Extract the (x, y) coordinate from the center of the cell holding the provided text.  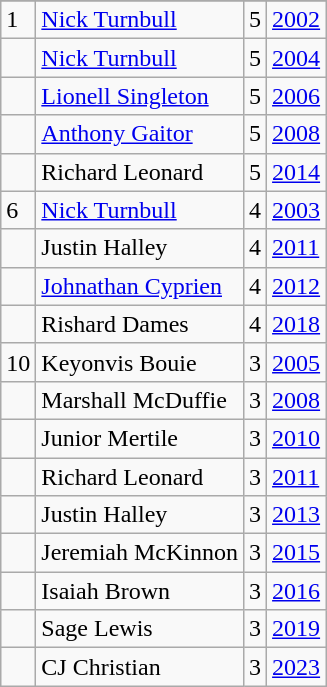
2016 (296, 591)
Jeremiah McKinnon (140, 553)
6 (18, 210)
CJ Christian (140, 667)
Lionell Singleton (140, 96)
2013 (296, 515)
2005 (296, 362)
Keyonvis Bouie (140, 362)
Rishard Dames (140, 324)
2023 (296, 667)
2010 (296, 438)
2014 (296, 172)
2002 (296, 20)
Junior Mertile (140, 438)
2003 (296, 210)
10 (18, 362)
Anthony Gaitor (140, 134)
2006 (296, 96)
1 (18, 20)
2012 (296, 286)
2019 (296, 629)
2004 (296, 58)
Sage Lewis (140, 629)
Marshall McDuffie (140, 400)
2015 (296, 553)
2018 (296, 324)
Isaiah Brown (140, 591)
Johnathan Cyprien (140, 286)
